Identify which cell holds the provided text, then report its [x, y] central coordinate. 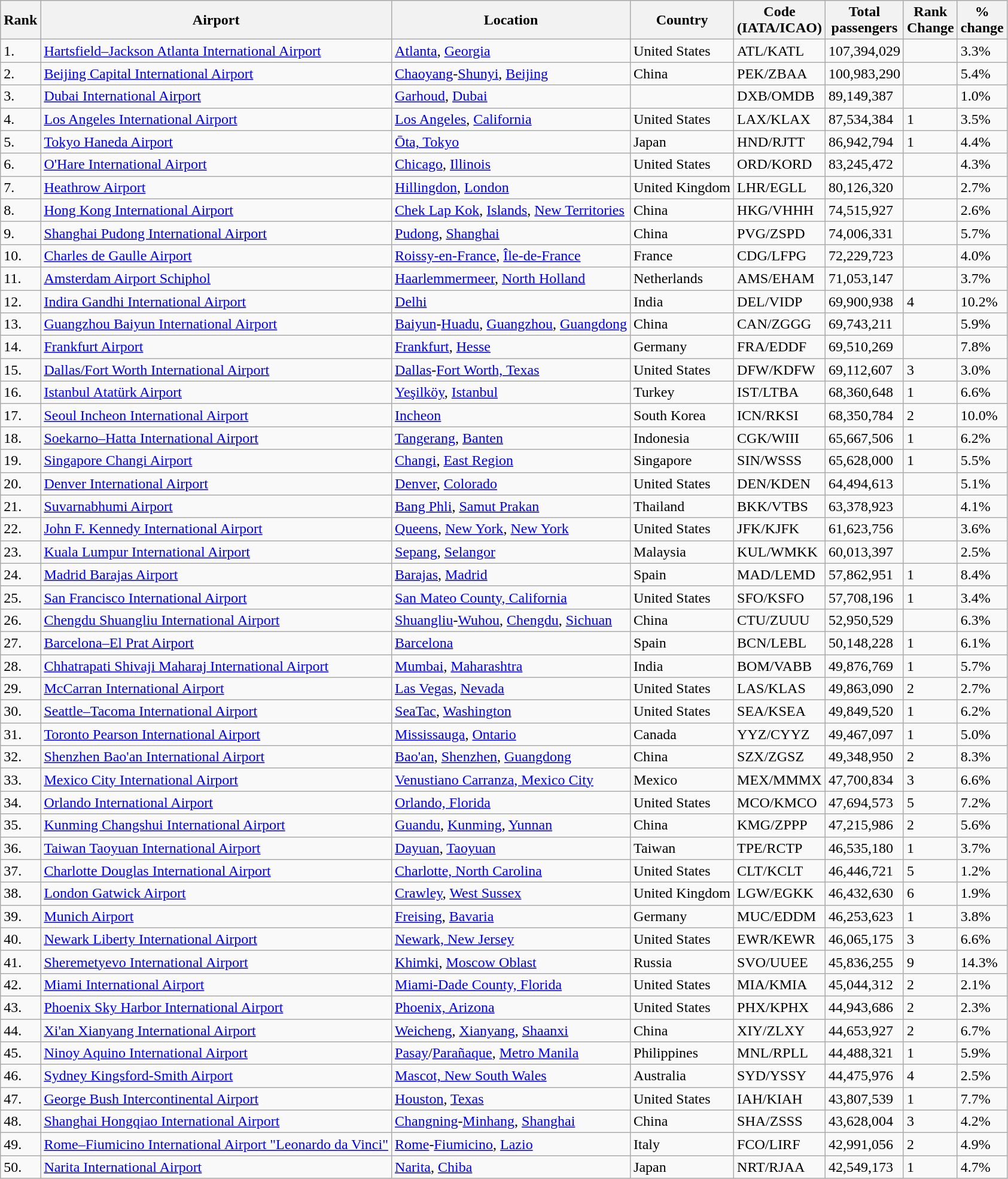
Orlando, Florida [511, 803]
KUL/WMKK [780, 552]
Rome-Fiumicino, Lazio [511, 1144]
Singapore Changi Airport [217, 461]
EWR/KEWR [780, 939]
HKG/VHHH [780, 210]
ICN/RKSI [780, 415]
Mexico City International Airport [217, 780]
48. [20, 1122]
8.4% [982, 575]
3.3% [982, 51]
Toronto Pearson International Airport [217, 734]
46,535,180 [864, 848]
3. [20, 96]
Heathrow Airport [217, 187]
11. [20, 278]
SHA/ZSSS [780, 1122]
43,628,004 [864, 1122]
31. [20, 734]
69,510,269 [864, 347]
4.3% [982, 165]
Phoenix, Arizona [511, 1007]
Crawley, West Sussex [511, 894]
4.1% [982, 506]
10.2% [982, 301]
Dayuan, Taoyuan [511, 848]
Country [682, 20]
28. [20, 666]
45,044,312 [864, 984]
64,494,613 [864, 484]
SFO/KSFO [780, 597]
Singapore [682, 461]
SYD/YSSY [780, 1076]
3.8% [982, 916]
61,623,756 [864, 529]
Philippines [682, 1053]
BOM/VABB [780, 666]
5.1% [982, 484]
Australia [682, 1076]
O'Hare International Airport [217, 165]
Thailand [682, 506]
AMS/EHAM [780, 278]
Canada [682, 734]
57,708,196 [864, 597]
Mexico [682, 780]
65,667,506 [864, 438]
Queens, New York, New York [511, 529]
10. [20, 256]
83,245,472 [864, 165]
2.6% [982, 210]
25. [20, 597]
32. [20, 757]
47,215,986 [864, 825]
Soekarno–Hatta International Airport [217, 438]
12. [20, 301]
Code(IATA/ICAO) [780, 20]
LGW/EGKK [780, 894]
72,229,723 [864, 256]
MEX/MMMX [780, 780]
Ninoy Aquino International Airport [217, 1053]
1. [20, 51]
49,348,950 [864, 757]
6.3% [982, 620]
3.6% [982, 529]
107,394,029 [864, 51]
ATL/KATL [780, 51]
Miami-Dade County, Florida [511, 984]
23. [20, 552]
Weicheng, Xianyang, Shaanxi [511, 1030]
Sydney Kingsford-Smith Airport [217, 1076]
MUC/EDDM [780, 916]
Orlando International Airport [217, 803]
Chhatrapati Shivaji Maharaj International Airport [217, 666]
47,700,834 [864, 780]
1.9% [982, 894]
Miami International Airport [217, 984]
Guangzhou Baiyun International Airport [217, 324]
4.2% [982, 1122]
Dubai International Airport [217, 96]
4.7% [982, 1167]
CDG/LFPG [780, 256]
45. [20, 1053]
22. [20, 529]
18. [20, 438]
Charlotte, North Carolina [511, 871]
49,863,090 [864, 689]
5.5% [982, 461]
6.7% [982, 1030]
Istanbul Atatürk Airport [217, 393]
Delhi [511, 301]
FCO/LIRF [780, 1144]
45,836,255 [864, 962]
Venustiano Carranza, Mexico City [511, 780]
2. [20, 74]
Mascot, New South Wales [511, 1076]
Narita, Chiba [511, 1167]
33. [20, 780]
5. [20, 142]
NRT/RJAA [780, 1167]
Charles de Gaulle Airport [217, 256]
Houston, Texas [511, 1099]
IAH/KIAH [780, 1099]
68,360,648 [864, 393]
29. [20, 689]
7.7% [982, 1099]
49,467,097 [864, 734]
DEN/KDEN [780, 484]
CTU/ZUUU [780, 620]
Roissy-en-France, Île-de-France [511, 256]
Italy [682, 1144]
44. [20, 1030]
Dallas/Fort Worth International Airport [217, 370]
Kuala Lumpur International Airport [217, 552]
San Mateo County, California [511, 597]
Los Angeles, California [511, 119]
LAS/KLAS [780, 689]
Newark, New Jersey [511, 939]
Hong Kong International Airport [217, 210]
Frankfurt, Hesse [511, 347]
Turkey [682, 393]
TPE/RCTP [780, 848]
London Gatwick Airport [217, 894]
South Korea [682, 415]
DXB/OMDB [780, 96]
Shuangliu-Wuhou, Chengdu, Sichuan [511, 620]
4.4% [982, 142]
IST/LTBA [780, 393]
Shanghai Pudong International Airport [217, 233]
CAN/ZGGG [780, 324]
Shanghai Hongqiao International Airport [217, 1122]
2.3% [982, 1007]
Chicago, Illinois [511, 165]
BKK/VTBS [780, 506]
Amsterdam Airport Schiphol [217, 278]
SeaTac, Washington [511, 712]
Denver, Colorado [511, 484]
DEL/VIDP [780, 301]
Malaysia [682, 552]
Location [511, 20]
SIN/WSSS [780, 461]
JFK/KJFK [780, 529]
Pasay/Parañaque, Metro Manila [511, 1053]
34. [20, 803]
6. [20, 165]
7.2% [982, 803]
46,446,721 [864, 871]
BCN/LEBL [780, 643]
14. [20, 347]
7.8% [982, 347]
Barcelona [511, 643]
Bao'an, Shenzhen, Guangdong [511, 757]
Kunming Changshui International Airport [217, 825]
49,849,520 [864, 712]
Yeşilköy, Istanbul [511, 393]
16. [20, 393]
McCarran International Airport [217, 689]
Hillingdon, London [511, 187]
Narita International Airport [217, 1167]
9 [930, 962]
21. [20, 506]
19. [20, 461]
68,350,784 [864, 415]
8.3% [982, 757]
8. [20, 210]
13. [20, 324]
Newark Liberty International Airport [217, 939]
Beijing Capital International Airport [217, 74]
San Francisco International Airport [217, 597]
35. [20, 825]
CGK/WIII [780, 438]
Dallas-Fort Worth, Texas [511, 370]
CLT/KCLT [780, 871]
27. [20, 643]
LHR/EGLL [780, 187]
26. [20, 620]
Khimki, Moscow Oblast [511, 962]
PEK/ZBAA [780, 74]
47,694,573 [864, 803]
Mississauga, Ontario [511, 734]
Seattle–Tacoma International Airport [217, 712]
Madrid Barajas Airport [217, 575]
Indira Gandhi International Airport [217, 301]
39. [20, 916]
Denver International Airport [217, 484]
47. [20, 1099]
FRA/EDDF [780, 347]
Totalpassengers [864, 20]
Changning-Minhang, Shanghai [511, 1122]
42,549,173 [864, 1167]
42. [20, 984]
42,991,056 [864, 1144]
43,807,539 [864, 1099]
71,053,147 [864, 278]
ORD/KORD [780, 165]
Taiwan [682, 848]
PHX/KPHX [780, 1007]
Chaoyang-Shunyi, Beijing [511, 74]
Baiyun-Huadu, Guangzhou, Guangdong [511, 324]
Rank [20, 20]
9. [20, 233]
George Bush Intercontinental Airport [217, 1099]
36. [20, 848]
69,900,938 [864, 301]
%change [982, 20]
Xi'an Xianyang International Airport [217, 1030]
Los Angeles International Airport [217, 119]
Barajas, Madrid [511, 575]
43. [20, 1007]
44,653,927 [864, 1030]
MNL/RPLL [780, 1053]
49,876,769 [864, 666]
Atlanta, Georgia [511, 51]
Charlotte Douglas International Airport [217, 871]
Chek Lap Kok, Islands, New Territories [511, 210]
Tokyo Haneda Airport [217, 142]
44,943,686 [864, 1007]
Russia [682, 962]
SZX/ZGSZ [780, 757]
Changi, East Region [511, 461]
Munich Airport [217, 916]
50,148,228 [864, 643]
44,488,321 [864, 1053]
YYZ/CYYZ [780, 734]
15. [20, 370]
Airport [217, 20]
6.1% [982, 643]
MAD/LEMD [780, 575]
24. [20, 575]
John F. Kennedy International Airport [217, 529]
5.4% [982, 74]
37. [20, 871]
44,475,976 [864, 1076]
41. [20, 962]
MIA/KMIA [780, 984]
3.4% [982, 597]
Shenzhen Bao'an International Airport [217, 757]
Ōta, Tokyo [511, 142]
40. [20, 939]
HND/RJTT [780, 142]
Sheremetyevo International Airport [217, 962]
Hartsfield–Jackson Atlanta International Airport [217, 51]
DFW/KDFW [780, 370]
Frankfurt Airport [217, 347]
Netherlands [682, 278]
100,983,290 [864, 74]
4.9% [982, 1144]
4. [20, 119]
60,013,397 [864, 552]
Suvarnabhumi Airport [217, 506]
87,534,384 [864, 119]
10.0% [982, 415]
46,253,623 [864, 916]
86,942,794 [864, 142]
Indonesia [682, 438]
Sepang, Selangor [511, 552]
Tangerang, Banten [511, 438]
1.2% [982, 871]
38. [20, 894]
Pudong, Shanghai [511, 233]
89,149,387 [864, 96]
5.0% [982, 734]
Seoul Incheon International Airport [217, 415]
57,862,951 [864, 575]
74,006,331 [864, 233]
6 [930, 894]
3.5% [982, 119]
63,378,923 [864, 506]
Haarlemmermeer, North Holland [511, 278]
1.0% [982, 96]
Chengdu Shuangliu International Airport [217, 620]
7. [20, 187]
17. [20, 415]
RankChange [930, 20]
5.6% [982, 825]
XIY/ZLXY [780, 1030]
20. [20, 484]
Incheon [511, 415]
50. [20, 1167]
2.1% [982, 984]
SEA/KSEA [780, 712]
49. [20, 1144]
LAX/KLAX [780, 119]
Freising, Bavaria [511, 916]
Mumbai, Maharashtra [511, 666]
Taiwan Taoyuan International Airport [217, 848]
SVO/UUEE [780, 962]
80,126,320 [864, 187]
30. [20, 712]
Garhoud, Dubai [511, 96]
46,065,175 [864, 939]
Barcelona–El Prat Airport [217, 643]
PVG/ZSPD [780, 233]
4.0% [982, 256]
65,628,000 [864, 461]
69,112,607 [864, 370]
Las Vegas, Nevada [511, 689]
46,432,630 [864, 894]
74,515,927 [864, 210]
Guandu, Kunming, Yunnan [511, 825]
3.0% [982, 370]
France [682, 256]
Bang Phli, Samut Prakan [511, 506]
Rome–Fiumicino International Airport "Leonardo da Vinci" [217, 1144]
KMG/ZPPP [780, 825]
52,950,529 [864, 620]
14.3% [982, 962]
46. [20, 1076]
MCO/KMCO [780, 803]
69,743,211 [864, 324]
Phoenix Sky Harbor International Airport [217, 1007]
